Search for the cell housing the specified text and yield its [X, Y] center coordinate. 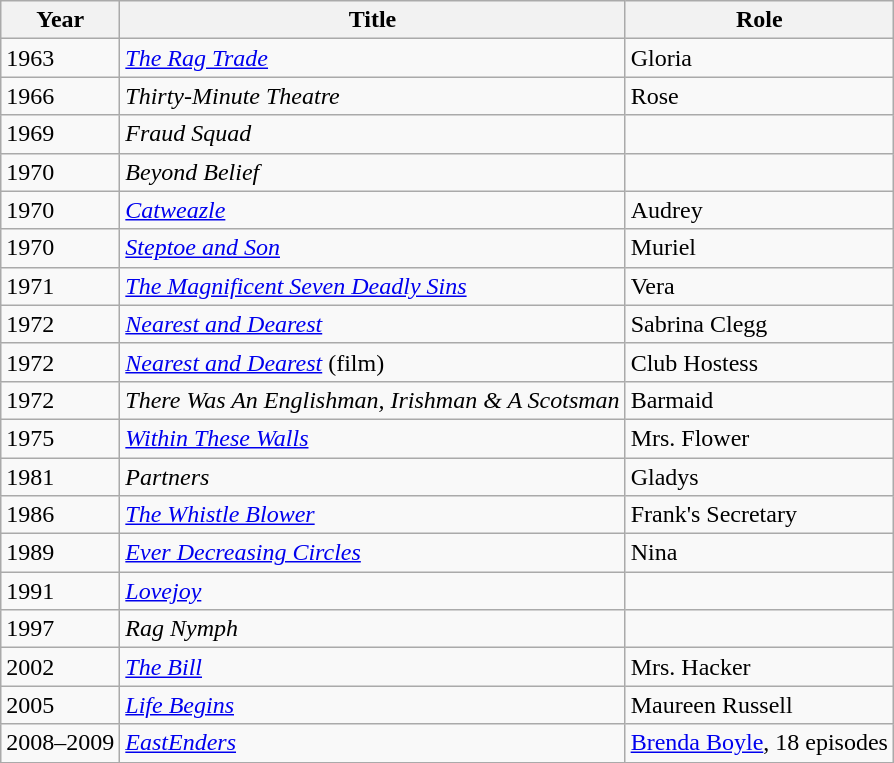
Maureen Russell [759, 705]
Audrey [759, 210]
1989 [60, 553]
Gloria [759, 58]
1969 [60, 134]
Nearest and Dearest (film) [372, 362]
2002 [60, 667]
Title [372, 20]
Mrs. Hacker [759, 667]
Fraud Squad [372, 134]
1981 [60, 477]
Ever Decreasing Circles [372, 553]
Nearest and Dearest [372, 324]
Year [60, 20]
Barmaid [759, 400]
2005 [60, 705]
1971 [60, 286]
There Was An Englishman, Irishman & A Scotsman [372, 400]
Within These Walls [372, 438]
Partners [372, 477]
The Bill [372, 667]
The Rag Trade [372, 58]
The Magnificent Seven Deadly Sins [372, 286]
1975 [60, 438]
Catweazle [372, 210]
Thirty-Minute Theatre [372, 96]
2008–2009 [60, 743]
Club Hostess [759, 362]
Beyond Belief [372, 172]
Frank's Secretary [759, 515]
Gladys [759, 477]
Nina [759, 553]
The Whistle Blower [372, 515]
1986 [60, 515]
1991 [60, 591]
1997 [60, 629]
Life Begins [372, 705]
Sabrina Clegg [759, 324]
EastEnders [372, 743]
1966 [60, 96]
Brenda Boyle, 18 episodes [759, 743]
Rag Nymph [372, 629]
Mrs. Flower [759, 438]
Lovejoy [372, 591]
1963 [60, 58]
Muriel [759, 248]
Steptoe and Son [372, 248]
Role [759, 20]
Vera [759, 286]
Rose [759, 96]
